Scan for the cell matching the given text and deliver its (x, y) coordinate at center. 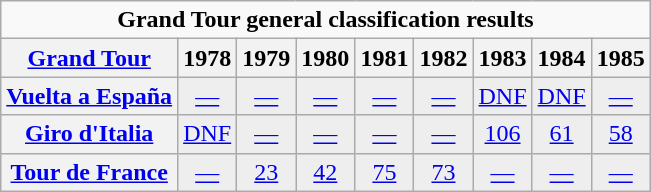
106 (502, 134)
Vuelta a España (90, 96)
75 (384, 172)
61 (562, 134)
Tour de France (90, 172)
1978 (208, 58)
23 (266, 172)
1982 (444, 58)
1984 (562, 58)
1981 (384, 58)
1979 (266, 58)
1983 (502, 58)
73 (444, 172)
58 (620, 134)
Grand Tour (90, 58)
Grand Tour general classification results (326, 20)
42 (326, 172)
1985 (620, 58)
Giro d'Italia (90, 134)
1980 (326, 58)
